Scan for the cell matching the given text and deliver its (x, y) coordinate at center. 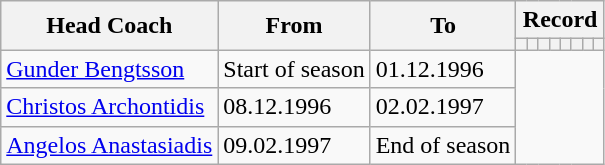
02.02.1997 (443, 107)
From (294, 26)
Record (560, 20)
Head Coach (110, 26)
08.12.1996 (294, 107)
09.02.1997 (294, 145)
01.12.1996 (443, 69)
End of season (443, 145)
To (443, 26)
Start of season (294, 69)
Christos Archontidis (110, 107)
Angelos Anastasiadis (110, 145)
Gunder Bengtsson (110, 69)
